Determine the (x, y) coordinate at the center of the cell enclosing the given text.  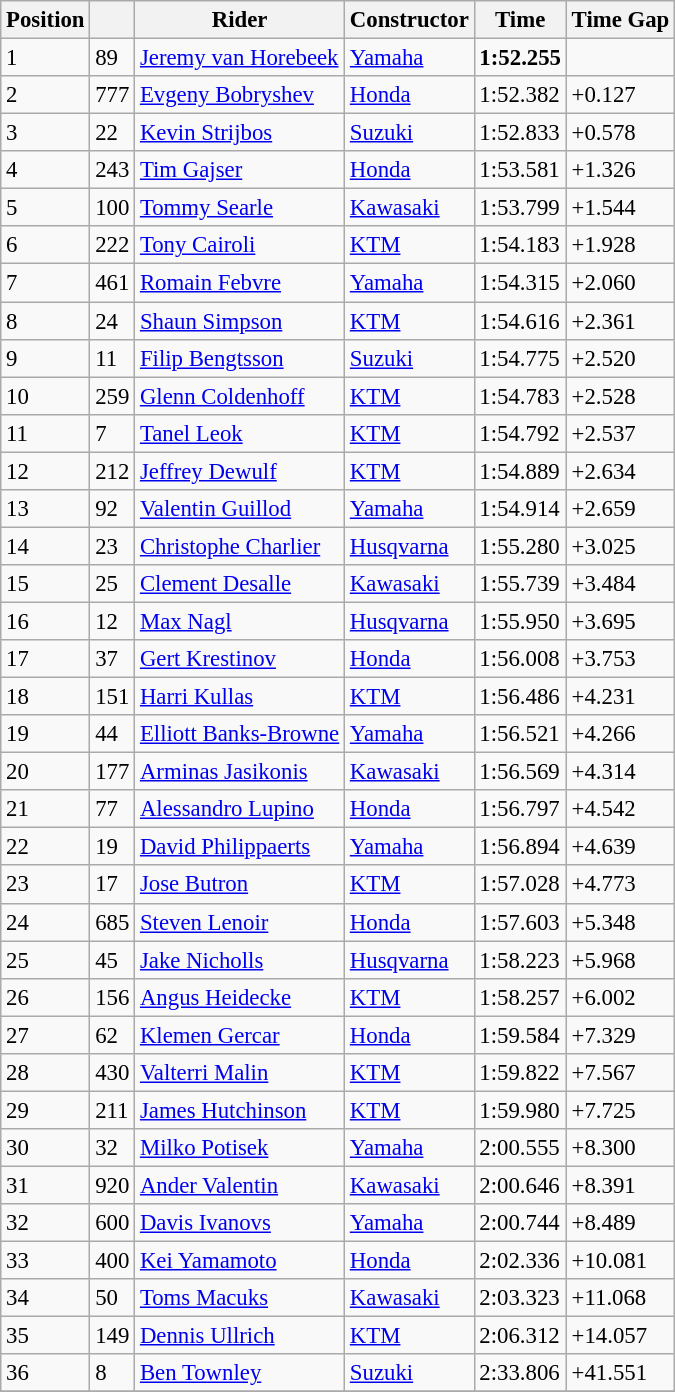
Arminas Jasikonis (240, 772)
+8.391 (620, 1185)
2 (46, 95)
Jeffrey Dewulf (240, 471)
461 (112, 283)
+1.326 (620, 170)
92 (112, 509)
+2.634 (620, 471)
+5.348 (620, 922)
2:00.744 (520, 1223)
Tanel Leok (240, 433)
1:59.822 (520, 1073)
1:58.257 (520, 997)
+41.551 (620, 1373)
Kei Yamamoto (240, 1261)
+4.231 (620, 697)
400 (112, 1261)
77 (112, 809)
6 (46, 245)
+11.068 (620, 1298)
2:00.646 (520, 1185)
+3.695 (620, 621)
1:54.783 (520, 396)
1:54.792 (520, 433)
1:53.581 (520, 170)
212 (112, 471)
Jose Butron (240, 885)
Rider (240, 20)
89 (112, 58)
Alessandro Lupino (240, 809)
+2.659 (620, 509)
+4.266 (620, 734)
1:54.183 (520, 245)
+7.725 (620, 1110)
Tony Cairoli (240, 245)
1:55.739 (520, 584)
+8.300 (620, 1148)
David Philippaerts (240, 847)
149 (112, 1336)
9 (46, 358)
Steven Lenoir (240, 922)
1:55.950 (520, 621)
151 (112, 697)
1:54.914 (520, 509)
Position (46, 20)
18 (46, 697)
Romain Febvre (240, 283)
3 (46, 133)
211 (112, 1110)
1:56.521 (520, 734)
+14.057 (620, 1336)
+8.489 (620, 1223)
1 (46, 58)
Tommy Searle (240, 208)
31 (46, 1185)
Jeremy van Horebeek (240, 58)
1:56.008 (520, 659)
Time Gap (620, 20)
2:00.555 (520, 1148)
27 (46, 1035)
+4.314 (620, 772)
14 (46, 546)
33 (46, 1261)
Christophe Charlier (240, 546)
+4.773 (620, 885)
James Hutchinson (240, 1110)
4 (46, 170)
Milko Potisek (240, 1148)
+1.544 (620, 208)
50 (112, 1298)
1:55.280 (520, 546)
+7.329 (620, 1035)
+7.567 (620, 1073)
Elliott Banks-Browne (240, 734)
+4.542 (620, 809)
13 (46, 509)
Shaun Simpson (240, 321)
1:56.569 (520, 772)
+1.928 (620, 245)
1:58.223 (520, 960)
+0.578 (620, 133)
Filip Bengtsson (240, 358)
Angus Heidecke (240, 997)
+2.361 (620, 321)
29 (46, 1110)
1:59.584 (520, 1035)
Toms Macuks (240, 1298)
1:54.315 (520, 283)
Ander Valentin (240, 1185)
1:52.382 (520, 95)
Davis Ivanovs (240, 1223)
1:54.775 (520, 358)
2:06.312 (520, 1336)
Evgeny Bobryshev (240, 95)
243 (112, 170)
777 (112, 95)
Gert Krestinov (240, 659)
1:52.833 (520, 133)
2:02.336 (520, 1261)
16 (46, 621)
1:54.616 (520, 321)
15 (46, 584)
1:59.980 (520, 1110)
Max Nagl (240, 621)
45 (112, 960)
+4.639 (620, 847)
34 (46, 1298)
177 (112, 772)
1:52.255 (520, 58)
Glenn Coldenhoff (240, 396)
2:03.323 (520, 1298)
1:53.799 (520, 208)
Ben Townley (240, 1373)
Harri Kullas (240, 697)
+3.753 (620, 659)
+3.484 (620, 584)
+5.968 (620, 960)
+3.025 (620, 546)
+2.520 (620, 358)
5 (46, 208)
Dennis Ullrich (240, 1336)
Kevin Strijbos (240, 133)
600 (112, 1223)
1:54.889 (520, 471)
1:56.486 (520, 697)
21 (46, 809)
Klemen Gercar (240, 1035)
30 (46, 1148)
1:56.797 (520, 809)
28 (46, 1073)
37 (112, 659)
+2.060 (620, 283)
Valentin Guillod (240, 509)
430 (112, 1073)
Tim Gajser (240, 170)
+6.002 (620, 997)
Time (520, 20)
1:57.603 (520, 922)
35 (46, 1336)
2:33.806 (520, 1373)
1:57.028 (520, 885)
36 (46, 1373)
1:56.894 (520, 847)
+2.528 (620, 396)
44 (112, 734)
685 (112, 922)
Clement Desalle (240, 584)
+2.537 (620, 433)
62 (112, 1035)
259 (112, 396)
Jake Nicholls (240, 960)
+10.081 (620, 1261)
920 (112, 1185)
10 (46, 396)
20 (46, 772)
26 (46, 997)
Constructor (410, 20)
Valterri Malin (240, 1073)
+0.127 (620, 95)
100 (112, 208)
222 (112, 245)
156 (112, 997)
